Output the [X, Y] coordinate of the center of the cell containing the given text.  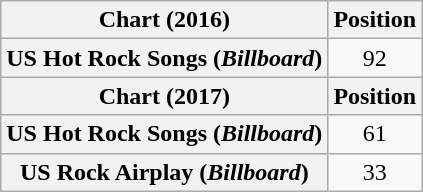
92 [375, 58]
61 [375, 134]
US Rock Airplay (Billboard) [164, 172]
Chart (2016) [164, 20]
Chart (2017) [164, 96]
33 [375, 172]
